Identify which cell holds the provided text, then report its [x, y] central coordinate. 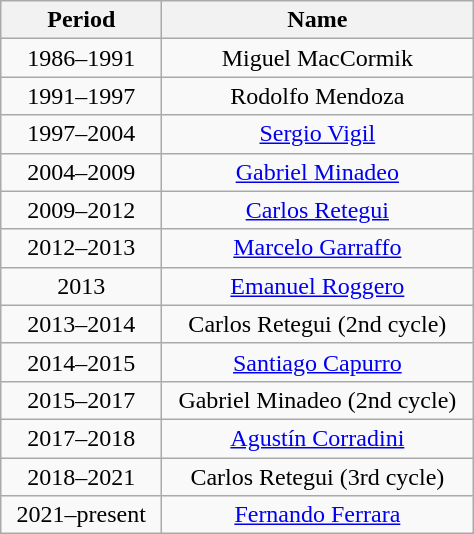
Carlos Retegui (3rd cycle) [318, 477]
Agustín Corradini [318, 438]
1991–1997 [82, 96]
Marcelo Garraffo [318, 248]
2009–2012 [82, 210]
Sergio Vigil [318, 134]
2013 [82, 286]
2004–2009 [82, 172]
Carlos Retegui [318, 210]
1997–2004 [82, 134]
Period [82, 20]
2013–2014 [82, 324]
Gabriel Minadeo [318, 172]
2018–2021 [82, 477]
2014–2015 [82, 362]
Name [318, 20]
2012–2013 [82, 248]
Emanuel Roggero [318, 286]
2017–2018 [82, 438]
Miguel MacCormik [318, 58]
Santiago Capurro [318, 362]
Carlos Retegui (2nd cycle) [318, 324]
Fernando Ferrara [318, 515]
2015–2017 [82, 400]
Gabriel Minadeo (2nd cycle) [318, 400]
Rodolfo Mendoza [318, 96]
1986–1991 [82, 58]
2021–present [82, 515]
